Extract the (X, Y) coordinate from the center of the cell holding the provided text.  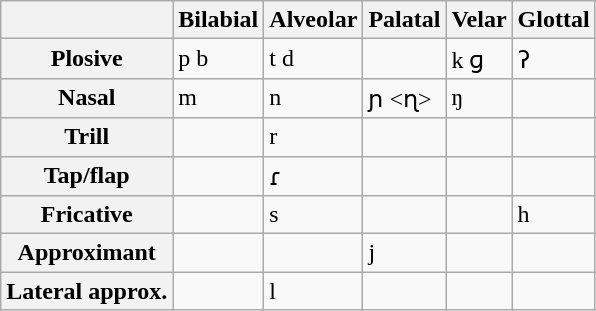
k ɡ (479, 59)
Lateral approx. (87, 291)
r (314, 137)
t d (314, 59)
Tap/flap (87, 176)
j (404, 253)
l (314, 291)
Trill (87, 137)
n (314, 98)
m (218, 98)
h (554, 215)
Plosive (87, 59)
Glottal (554, 20)
ɾ (314, 176)
s (314, 215)
Alveolar (314, 20)
Nasal (87, 98)
ɲ <ɳ> (404, 98)
Bilabial (218, 20)
Palatal (404, 20)
ŋ (479, 98)
Fricative (87, 215)
Velar (479, 20)
p b (218, 59)
ʔ (554, 59)
Approximant (87, 253)
